Return (x, y) of the center of cell containing provided text 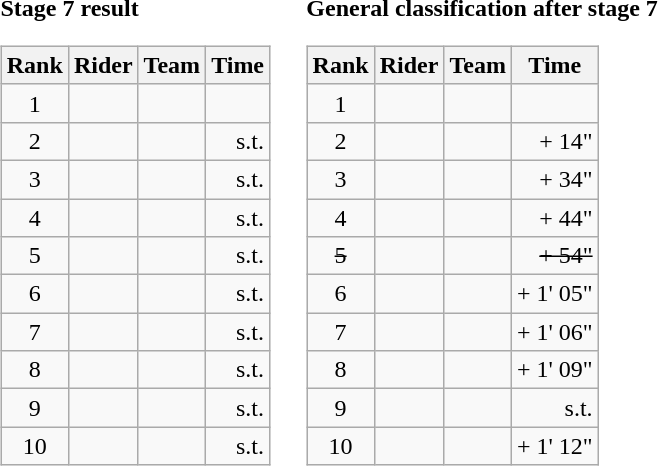
+ 34" (554, 179)
+ 1' 05" (554, 294)
+ 54" (554, 256)
+ 1' 12" (554, 446)
+ 1' 09" (554, 370)
+ 44" (554, 217)
+ 1' 06" (554, 332)
+ 14" (554, 141)
